Return the [X, Y] coordinate for the center point of the cell that contains the specified text.  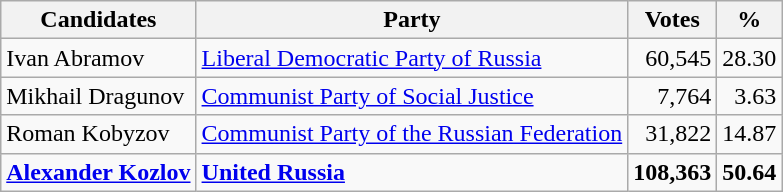
7,764 [672, 96]
Communist Party of the Russian Federation [412, 134]
United Russia [412, 172]
Communist Party of Social Justice [412, 96]
50.64 [750, 172]
Ivan Abramov [98, 58]
Alexander Kozlov [98, 172]
60,545 [672, 58]
Mikhail Dragunov [98, 96]
108,363 [672, 172]
Roman Kobyzov [98, 134]
28.30 [750, 58]
3.63 [750, 96]
Candidates [98, 20]
Liberal Democratic Party of Russia [412, 58]
14.87 [750, 134]
Party [412, 20]
Votes [672, 20]
% [750, 20]
31,822 [672, 134]
